Capture the cell that displays the provided text and extract its (X, Y) central coordinate. 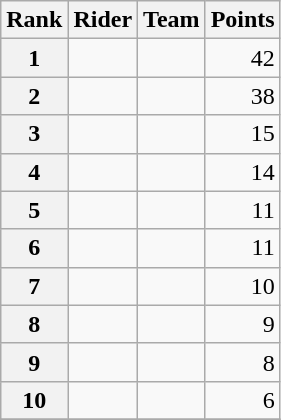
15 (242, 134)
7 (34, 286)
Rank (34, 20)
5 (34, 210)
4 (34, 172)
3 (34, 134)
38 (242, 96)
1 (34, 58)
2 (34, 96)
14 (242, 172)
Points (242, 20)
Rider (103, 20)
Team (172, 20)
42 (242, 58)
